Identify which cell holds the provided text, then report its (X, Y) central coordinate. 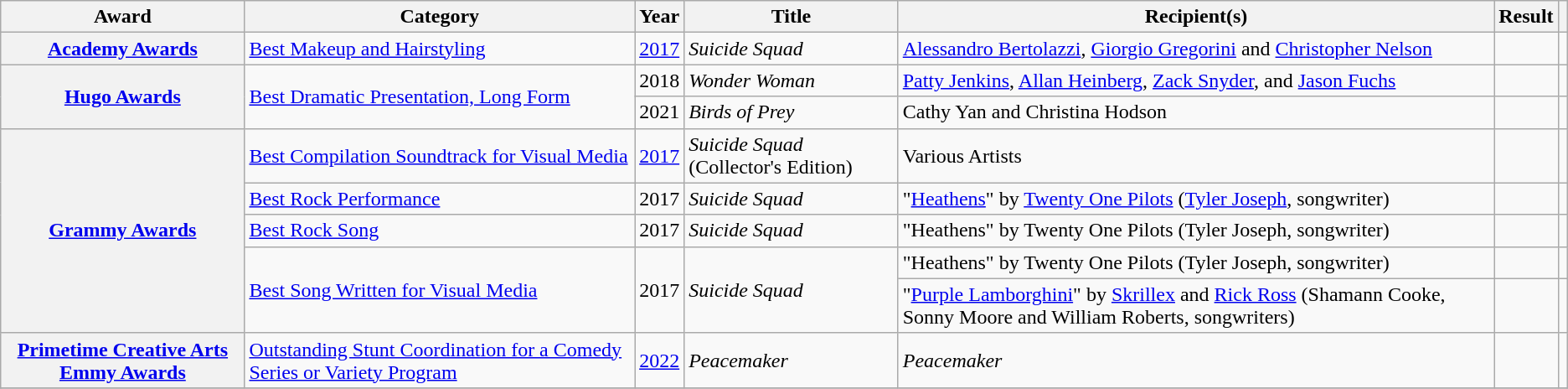
Best Makeup and Hairstyling (440, 49)
Cathy Yan and Christina Hodson (1196, 112)
Patty Jenkins, Allan Heinberg, Zack Snyder, and Jason Fuchs (1196, 80)
Alessandro Bertolazzi, Giorgio Gregorini and Christopher Nelson (1196, 49)
Category (440, 17)
Hugo Awards (122, 96)
Suicide Squad (Collector's Edition) (792, 156)
Best Song Written for Visual Media (440, 290)
Award (122, 17)
Best Rock Performance (440, 199)
Result (1526, 17)
2022 (660, 360)
"Purple Lamborghini" by Skrillex and Rick Ross (Shamann Cooke, Sonny Moore and William Roberts, songwriters) (1196, 305)
Title (792, 17)
2018 (660, 80)
Best Compilation Soundtrack for Visual Media (440, 156)
Various Artists (1196, 156)
Year (660, 17)
Primetime Creative Arts Emmy Awards (122, 360)
Best Rock Song (440, 231)
Academy Awards (122, 49)
Birds of Prey (792, 112)
Best Dramatic Presentation, Long Form (440, 96)
Recipient(s) (1196, 17)
Outstanding Stunt Coordination for a Comedy Series or Variety Program (440, 360)
Grammy Awards (122, 231)
2021 (660, 112)
Wonder Woman (792, 80)
